Scan for the cell matching the given text and deliver its (x, y) coordinate at center. 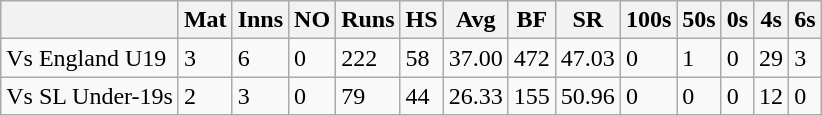
6 (260, 58)
26.33 (476, 96)
1 (699, 58)
50.96 (588, 96)
Vs England U19 (90, 58)
472 (532, 58)
Avg (476, 20)
SR (588, 20)
37.00 (476, 58)
44 (422, 96)
29 (772, 58)
47.03 (588, 58)
Runs (368, 20)
100s (648, 20)
155 (532, 96)
NO (312, 20)
79 (368, 96)
58 (422, 58)
6s (805, 20)
Vs SL Under-19s (90, 96)
50s (699, 20)
Inns (260, 20)
HS (422, 20)
Mat (205, 20)
12 (772, 96)
BF (532, 20)
2 (205, 96)
4s (772, 20)
222 (368, 58)
0s (737, 20)
